Return the (X, Y) coordinate for the center point of the cell that contains the specified text.  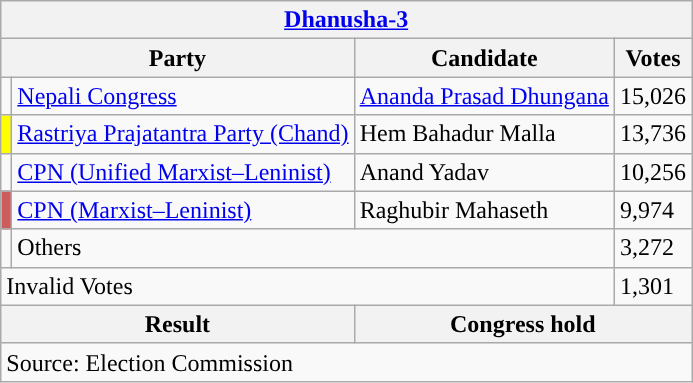
Others (314, 248)
Party (178, 58)
Rastriya Prajatantra Party (Chand) (183, 134)
Hem Bahadur Malla (484, 134)
Invalid Votes (308, 286)
1,301 (652, 286)
CPN (Marxist–Leninist) (183, 210)
3,272 (652, 248)
9,974 (652, 210)
Congress hold (522, 324)
Dhanusha-3 (346, 20)
Votes (652, 58)
Nepali Congress (183, 96)
Ananda Prasad Dhungana (484, 96)
10,256 (652, 172)
CPN (Unified Marxist–Leninist) (183, 172)
Anand Yadav (484, 172)
Candidate (484, 58)
Raghubir Mahaseth (484, 210)
Result (178, 324)
13,736 (652, 134)
15,026 (652, 96)
Source: Election Commission (346, 362)
